Search for the cell housing the specified text and yield its [X, Y] center coordinate. 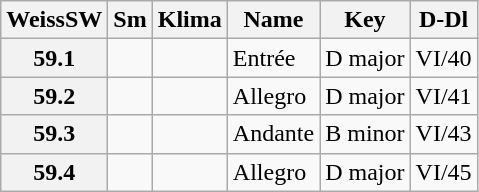
59.2 [54, 96]
VI/41 [444, 96]
B minor [365, 134]
59.1 [54, 58]
59.3 [54, 134]
Name [273, 20]
Entrée [273, 58]
VI/43 [444, 134]
D-Dl [444, 20]
Sm [130, 20]
VI/45 [444, 172]
WeissSW [54, 20]
Key [365, 20]
59.4 [54, 172]
VI/40 [444, 58]
Klima [190, 20]
Andante [273, 134]
